Detect which cell encompasses the target text, then output its (X, Y) center coordinate. 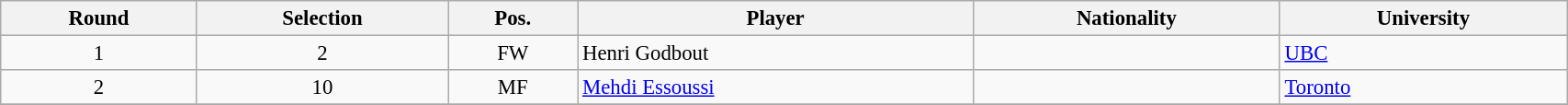
Henri Godbout (775, 53)
UBC (1423, 53)
Toronto (1423, 87)
Nationality (1127, 18)
Mehdi Essoussi (775, 87)
MF (513, 87)
1 (99, 53)
University (1423, 18)
Player (775, 18)
Pos. (513, 18)
FW (513, 53)
10 (321, 87)
Selection (321, 18)
Round (99, 18)
